From the cell containing the given text, extract its center point as (X, Y) coordinate. 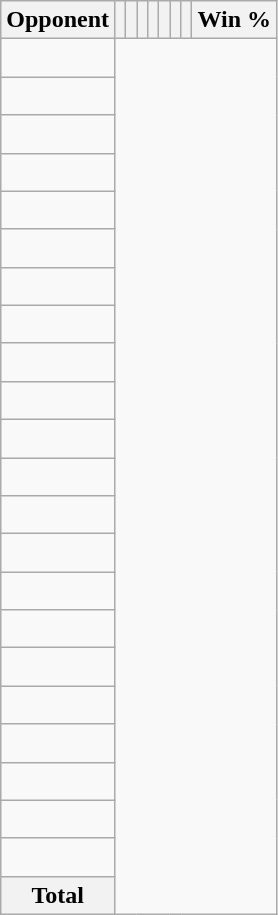
Total (58, 895)
Win % (234, 20)
Opponent (58, 20)
